Return [x, y] of the center of cell containing provided text 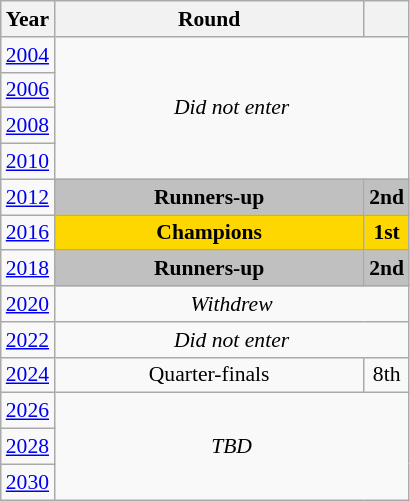
Quarter-finals [209, 375]
8th [386, 375]
1st [386, 233]
2026 [28, 411]
2024 [28, 375]
2006 [28, 90]
2028 [28, 447]
2008 [28, 126]
2022 [28, 340]
Year [28, 19]
2012 [28, 197]
2018 [28, 269]
Round [209, 19]
2020 [28, 304]
2030 [28, 482]
2004 [28, 55]
Withdrew [232, 304]
TBD [232, 446]
2016 [28, 233]
Champions [209, 233]
2010 [28, 162]
